Search for the cell housing the specified text and yield its (X, Y) center coordinate. 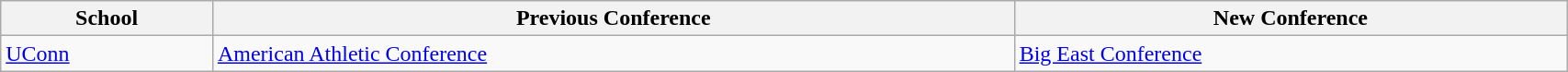
New Conference (1290, 18)
Big East Conference (1290, 54)
School (107, 18)
American Athletic Conference (614, 54)
UConn (107, 54)
Previous Conference (614, 18)
